Extract the (x, y) coordinate from the center of the cell holding the provided text.  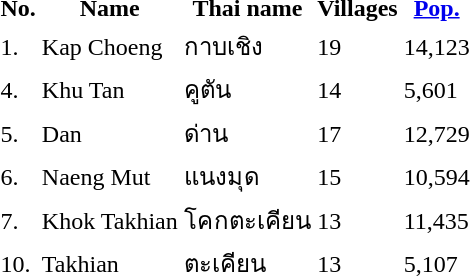
คูตัน (247, 90)
กาบเชิง (247, 46)
13 (358, 220)
โคกตะเคียน (247, 220)
15 (358, 176)
Kap Choeng (110, 46)
ด่าน (247, 133)
17 (358, 133)
Dan (110, 133)
14 (358, 90)
Naeng Mut (110, 176)
Khok Takhian (110, 220)
19 (358, 46)
แนงมุด (247, 176)
Khu Tan (110, 90)
